Return the [X, Y] coordinate for the center point of the cell that contains the specified text.  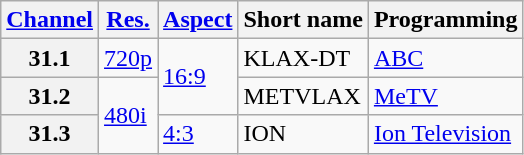
Channel [50, 20]
Aspect [198, 20]
KLAX-DT [303, 58]
Short name [303, 20]
ION [303, 134]
480i [128, 115]
Programming [446, 20]
31.2 [50, 96]
16:9 [198, 77]
METVLAX [303, 96]
Ion Television [446, 134]
ABC [446, 58]
MeTV [446, 96]
31.3 [50, 134]
31.1 [50, 58]
Res. [128, 20]
720p [128, 58]
4:3 [198, 134]
